Search for the cell housing the specified text and yield its [x, y] center coordinate. 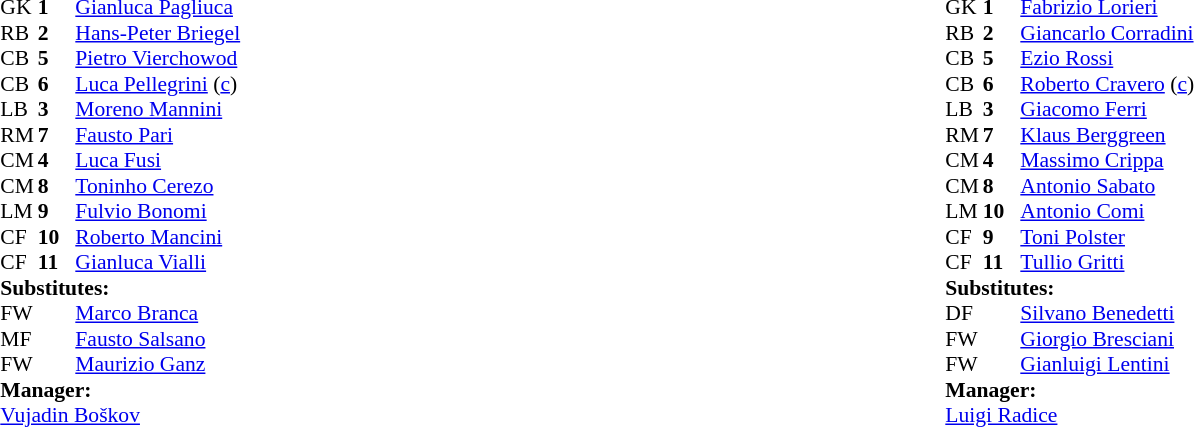
Fulvio Bonomi [158, 211]
Maurizio Ganz [158, 365]
Roberto Cravero (c) [1107, 84]
Giacomo Ferri [1107, 109]
Hans-Peter Briegel [158, 33]
Toni Polster [1107, 237]
Moreno Mannini [158, 109]
Antonio Sabato [1107, 186]
Giorgio Bresciani [1107, 339]
Ezio Rossi [1107, 59]
Pietro Vierchowod [158, 59]
Giancarlo Corradini [1107, 33]
Luca Fusi [158, 161]
MF [19, 339]
Luca Pellegrini (c) [158, 84]
Gianluigi Lentini [1107, 365]
Antonio Comi [1107, 211]
Toninho Cerezo [158, 186]
Klaus Berggreen [1107, 135]
DF [964, 313]
Fausto Pari [158, 135]
Silvano Benedetti [1107, 313]
Gianluca Vialli [158, 263]
Marco Branca [158, 313]
Tullio Gritti [1107, 263]
Roberto Mancini [158, 237]
Fausto Salsano [158, 339]
Massimo Crippa [1107, 161]
